Find where the given text appears and provide that cell's center as [X, Y] coordinate. 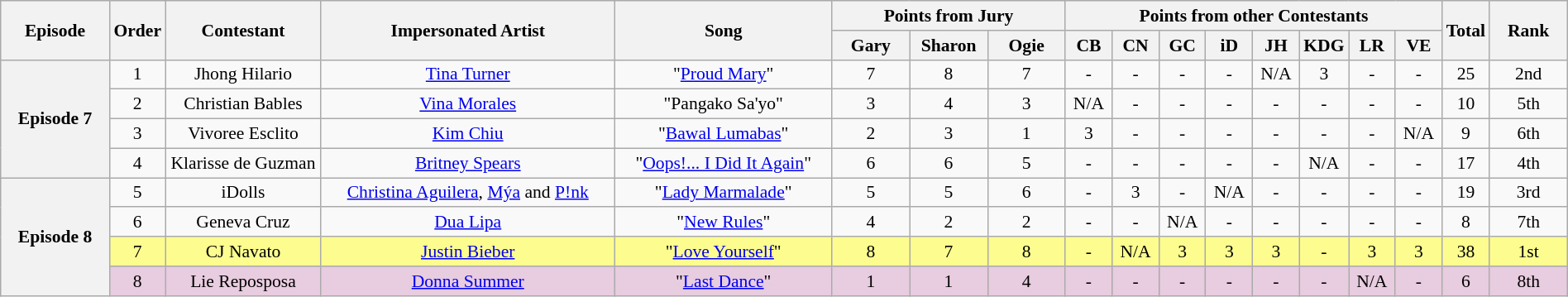
3rd [1528, 193]
1st [1528, 251]
10 [1465, 104]
Episode 7 [55, 118]
Sharon [949, 46]
Tina Turner [468, 74]
"New Rules" [724, 223]
Donna Summer [468, 281]
19 [1465, 193]
"Bawal Lumabas" [724, 134]
iDolls [243, 193]
7th [1528, 223]
Total [1465, 30]
Jhong Hilario [243, 74]
Dua Lipa [468, 223]
Points from other Contestants [1254, 16]
Christian Bables [243, 104]
Episode 8 [55, 237]
Order [137, 30]
6th [1528, 134]
Geneva Cruz [243, 223]
4th [1528, 163]
8th [1528, 281]
"Pangako Sa'yo" [724, 104]
Klarisse de Guzman [243, 163]
Points from Jury [949, 16]
Impersonated Artist [468, 30]
CN [1136, 46]
"Oops!... I Did It Again" [724, 163]
Britney Spears [468, 163]
"Last Dance" [724, 281]
GC [1183, 46]
Kim Chiu [468, 134]
JH [1277, 46]
"Love Yourself" [724, 251]
Contestant [243, 30]
Lie Reposposa [243, 281]
5th [1528, 104]
CB [1088, 46]
Christina Aguilera, Mýa and P!nk [468, 193]
Vina Morales [468, 104]
Rank [1528, 30]
17 [1465, 163]
CJ Navato [243, 251]
iD [1229, 46]
2nd [1528, 74]
VE [1419, 46]
Ogie [1026, 46]
9 [1465, 134]
Vivoree Esclito [243, 134]
Justin Bieber [468, 251]
38 [1465, 251]
Episode [55, 30]
"Proud Mary" [724, 74]
25 [1465, 74]
Gary [871, 46]
"Lady Marmalade" [724, 193]
LR [1373, 46]
KDG [1323, 46]
Song [724, 30]
